Provide the [x, y] coordinate of the cell's center where the given text is located.  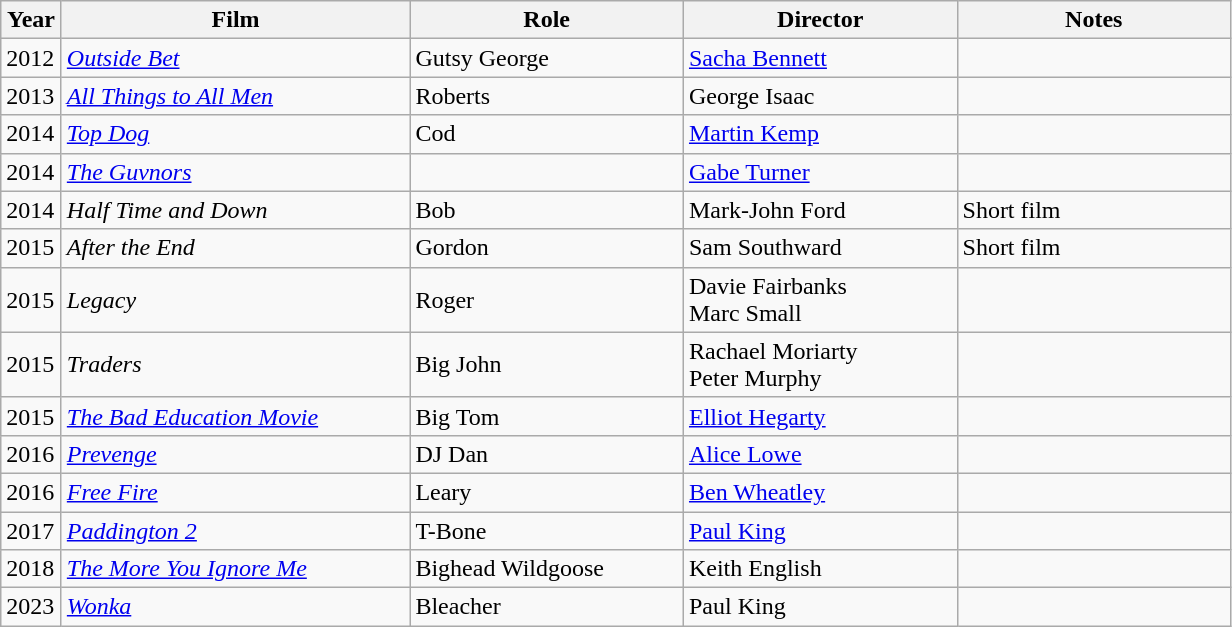
Cod [547, 134]
Gutsy George [547, 58]
Year [32, 20]
Bighead Wildgoose [547, 569]
Top Dog [236, 134]
2012 [32, 58]
Bob [547, 210]
Sam Southward [820, 248]
Mark-John Ford [820, 210]
Keith English [820, 569]
Big Tom [547, 416]
Roberts [547, 96]
Film [236, 20]
Bleacher [547, 607]
2013 [32, 96]
George Isaac [820, 96]
Gordon [547, 248]
Role [547, 20]
Leary [547, 492]
Free Fire [236, 492]
Roger [547, 300]
After the End [236, 248]
T-Bone [547, 531]
All Things to All Men [236, 96]
Rachael MoriartyPeter Murphy [820, 364]
Prevenge [236, 454]
Traders [236, 364]
Paddington 2 [236, 531]
Director [820, 20]
Ben Wheatley [820, 492]
The Bad Education Movie [236, 416]
Martin Kemp [820, 134]
2018 [32, 569]
2017 [32, 531]
The More You Ignore Me [236, 569]
Big John [547, 364]
Alice Lowe [820, 454]
Legacy [236, 300]
Sacha Bennett [820, 58]
Wonka [236, 607]
The Guvnors [236, 172]
2023 [32, 607]
Davie FairbanksMarc Small [820, 300]
Notes [1094, 20]
Gabe Turner [820, 172]
Half Time and Down [236, 210]
DJ Dan [547, 454]
Elliot Hegarty [820, 416]
Outside Bet [236, 58]
